Search for the cell housing the specified text and yield its (X, Y) center coordinate. 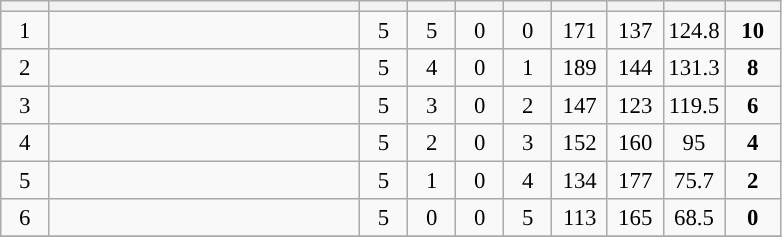
8 (753, 68)
177 (635, 181)
124.8 (694, 31)
189 (580, 68)
6 (753, 106)
137 (635, 31)
10 (753, 31)
119.5 (694, 106)
160 (635, 143)
131.3 (694, 68)
171 (580, 31)
95 (694, 143)
144 (635, 68)
152 (580, 143)
75.7 (694, 181)
147 (580, 106)
123 (635, 106)
134 (580, 181)
